Determine the [x, y] coordinate at the center of the cell enclosing the given text.  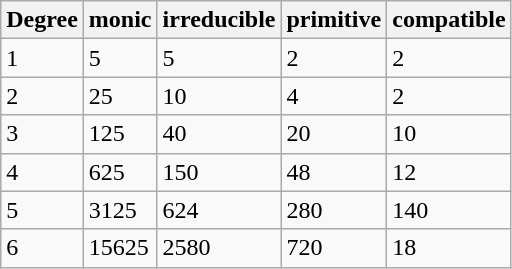
primitive [334, 20]
140 [449, 210]
2580 [219, 248]
compatible [449, 20]
625 [120, 172]
6 [42, 248]
25 [120, 96]
40 [219, 134]
12 [449, 172]
150 [219, 172]
1 [42, 58]
20 [334, 134]
monic [120, 20]
15625 [120, 248]
280 [334, 210]
irreducible [219, 20]
Degree [42, 20]
125 [120, 134]
720 [334, 248]
48 [334, 172]
624 [219, 210]
3 [42, 134]
18 [449, 248]
3125 [120, 210]
